Detect which cell encompasses the target text, then output its (x, y) center coordinate. 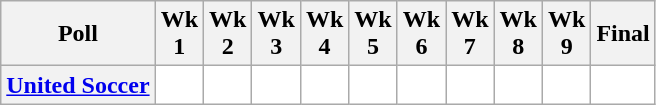
United Soccer (78, 85)
Wk1 (179, 34)
Wk7 (470, 34)
Wk4 (324, 34)
Wk2 (228, 34)
Final (623, 34)
Wk6 (421, 34)
Wk5 (373, 34)
Poll (78, 34)
Wk3 (276, 34)
Wk9 (566, 34)
Wk8 (518, 34)
